Return the (X, Y) coordinate for the center point of the cell that contains the specified text.  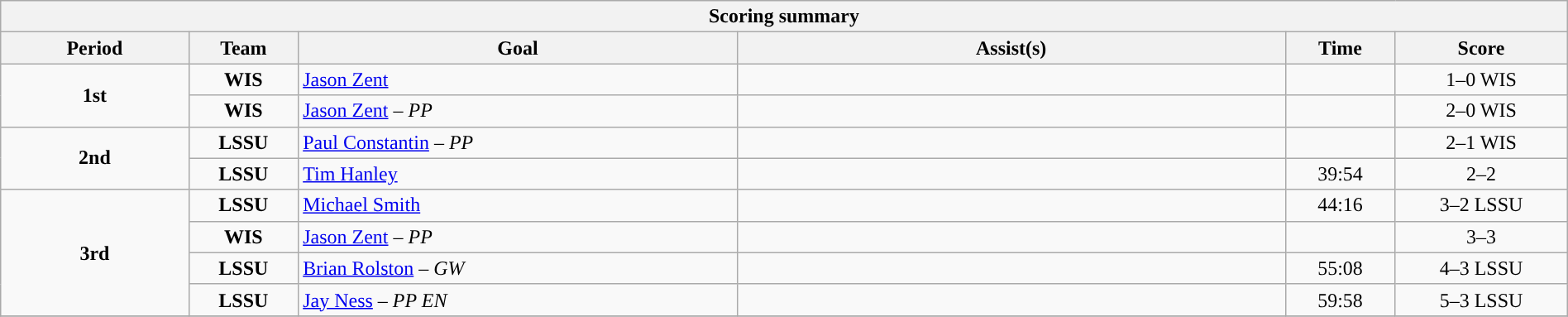
3rd (94, 252)
3–3 (1481, 237)
2nd (94, 158)
1–0 WIS (1481, 79)
5–3 LSSU (1481, 300)
39:54 (1340, 174)
55:08 (1340, 268)
Jay Ness – PP EN (518, 300)
2–2 (1481, 174)
Assist(s) (1011, 48)
Jason Zent (518, 79)
Brian Rolston – GW (518, 268)
Goal (518, 48)
2–0 WIS (1481, 111)
1st (94, 95)
Team (243, 48)
59:58 (1340, 300)
2–1 WIS (1481, 142)
4–3 LSSU (1481, 268)
Scoring summary (784, 17)
Period (94, 48)
Michael Smith (518, 205)
44:16 (1340, 205)
Tim Hanley (518, 174)
Paul Constantin – PP (518, 142)
Time (1340, 48)
3–2 LSSU (1481, 205)
Score (1481, 48)
